Extract the [X, Y] coordinate from the center of the cell holding the provided text.  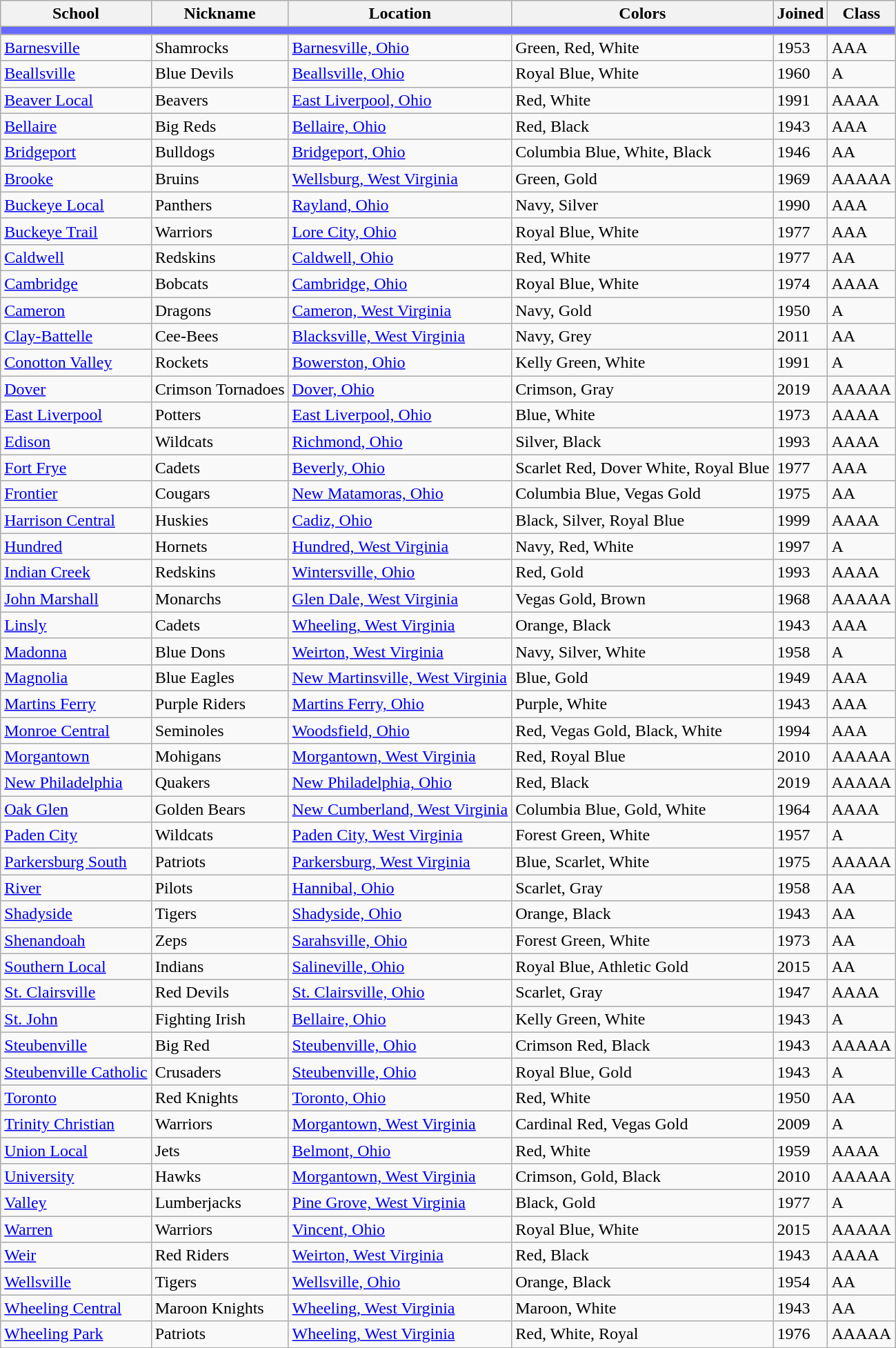
Oak Glen [76, 809]
Blue Devils [219, 74]
2011 [800, 337]
Royal Blue, Gold [643, 1071]
Pilots [219, 888]
Crimson, Gold, Black [643, 1177]
Monarchs [219, 599]
Indian Creek [76, 573]
1974 [800, 284]
Scarlet Red, Dover White, Royal Blue [643, 468]
Indians [219, 967]
Red, Vegas Gold, Black, White [643, 731]
Steubenville [76, 1045]
Dover, Ohio [400, 389]
Panthers [219, 205]
Brooke [76, 179]
Black, Silver, Royal Blue [643, 520]
Mohigans [219, 757]
Seminoles [219, 731]
Pine Grove, West Virginia [400, 1203]
Valley [76, 1203]
Parkersburg South [76, 862]
Black, Gold [643, 1203]
Southern Local [76, 967]
Beavers [219, 100]
1969 [800, 179]
Paden City, West Virginia [400, 835]
Fort Frye [76, 468]
Blacksville, West Virginia [400, 337]
Trinity Christian [76, 1124]
Morgantown [76, 757]
1959 [800, 1150]
East Liverpool [76, 415]
Red Devils [219, 993]
Beallsville, Ohio [400, 74]
1960 [800, 74]
Monroe Central [76, 731]
Shamrocks [219, 48]
1990 [800, 205]
Beverly, Ohio [400, 468]
River [76, 888]
Hannibal, Ohio [400, 888]
Bruins [219, 179]
Richmond, Ohio [400, 442]
Royal Blue, Athletic Gold [643, 967]
Crusaders [219, 1071]
Bridgeport [76, 152]
Madonna [76, 651]
Buckeye Local [76, 205]
School [76, 14]
Lumberjacks [219, 1203]
Fighting Irish [219, 1019]
Blue Dons [219, 651]
Jets [219, 1150]
Quakers [219, 783]
Columbia Blue, Gold, White [643, 809]
Cambridge, Ohio [400, 284]
New Philadelphia, Ohio [400, 783]
Nickname [219, 14]
Crimson Tornadoes [219, 389]
Blue Eagles [219, 677]
Location [400, 14]
Steubenville Catholic [76, 1071]
Cameron, West Virginia [400, 310]
Green, Red, White [643, 48]
Crimson Red, Black [643, 1045]
Purple, White [643, 704]
Salineville, Ohio [400, 967]
Hundred, West Virginia [400, 546]
1957 [800, 835]
Bellaire [76, 126]
Sarahsville, Ohio [400, 940]
Joined [800, 14]
Hawks [219, 1177]
Caldwell, Ohio [400, 257]
Caldwell [76, 257]
Silver, Black [643, 442]
Conotton Valley [76, 363]
Belmont, Ohio [400, 1150]
Shadyside [76, 914]
1976 [800, 1334]
Hundred [76, 546]
Zeps [219, 940]
Wheeling Central [76, 1308]
1994 [800, 731]
Barnesville [76, 48]
Columbia Blue, White, Black [643, 152]
Golden Bears [219, 809]
Big Reds [219, 126]
Wellsburg, West Virginia [400, 179]
Vincent, Ohio [400, 1229]
John Marshall [76, 599]
Rockets [219, 363]
1997 [800, 546]
Cadiz, Ohio [400, 520]
University [76, 1177]
Buckeye Trail [76, 231]
1947 [800, 993]
Frontier [76, 494]
Red, Gold [643, 573]
Cougars [219, 494]
Purple Riders [219, 704]
Martins Ferry [76, 704]
Parkersburg, West Virginia [400, 862]
Wheeling Park [76, 1334]
New Philadelphia [76, 783]
Bowerston, Ohio [400, 363]
Cee-Bees [219, 337]
New Matamoras, Ohio [400, 494]
Union Local [76, 1150]
Woodsfield, Ohio [400, 731]
Crimson, Gray [643, 389]
Warren [76, 1229]
Beaver Local [76, 100]
Potters [219, 415]
Red, White, Royal [643, 1334]
St. John [76, 1019]
Vegas Gold, Brown [643, 599]
Beallsville [76, 74]
Martins Ferry, Ohio [400, 704]
1968 [800, 599]
Weir [76, 1256]
1946 [800, 152]
1964 [800, 809]
Glen Dale, West Virginia [400, 599]
2009 [800, 1124]
Maroon Knights [219, 1308]
Linsly [76, 625]
Blue, Scarlet, White [643, 862]
Navy, Red, White [643, 546]
1999 [800, 520]
New Martinsville, West Virginia [400, 677]
Barnesville, Ohio [400, 48]
Bulldogs [219, 152]
Hornets [219, 546]
Class [862, 14]
St. Clairsville [76, 993]
Dragons [219, 310]
Blue, White [643, 415]
Big Red [219, 1045]
Paden City [76, 835]
Cambridge [76, 284]
Cardinal Red, Vegas Gold [643, 1124]
Shenandoah [76, 940]
Wintersville, Ohio [400, 573]
Green, Gold [643, 179]
Lore City, Ohio [400, 231]
Bobcats [219, 284]
Cameron [76, 310]
Rayland, Ohio [400, 205]
1949 [800, 677]
Bridgeport, Ohio [400, 152]
New Cumberland, West Virginia [400, 809]
Dover [76, 389]
Navy, Gold [643, 310]
Huskies [219, 520]
1954 [800, 1282]
Clay-Battelle [76, 337]
1953 [800, 48]
Shadyside, Ohio [400, 914]
Toronto, Ohio [400, 1098]
Navy, Silver, White [643, 651]
Magnolia [76, 677]
Red Knights [219, 1098]
Colors [643, 14]
Navy, Silver [643, 205]
Navy, Grey [643, 337]
Columbia Blue, Vegas Gold [643, 494]
St. Clairsville, Ohio [400, 993]
Red Riders [219, 1256]
Wellsville, Ohio [400, 1282]
Blue, Gold [643, 677]
Maroon, White [643, 1308]
Red, Royal Blue [643, 757]
Wellsville [76, 1282]
Harrison Central [76, 520]
Toronto [76, 1098]
Edison [76, 442]
